Determine the (x, y) coordinate at the center of the cell enclosing the given text.  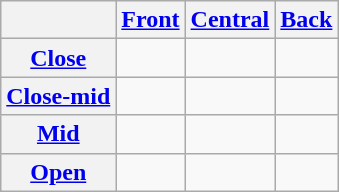
Front (150, 20)
Central (230, 20)
Open (58, 172)
Back (306, 20)
Close (58, 58)
Mid (58, 134)
Close-mid (58, 96)
